Pinpoint the cell where the given text exists, returning its [X, Y] midpoint coordinate. 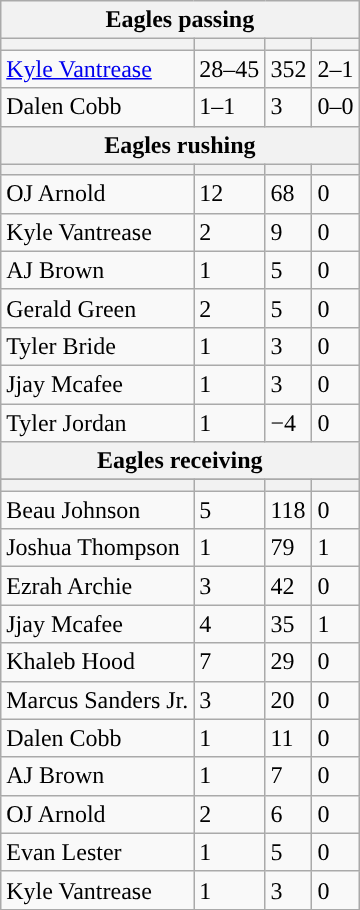
0–0 [336, 107]
Eagles receiving [180, 461]
118 [288, 510]
42 [288, 586]
79 [288, 548]
Marcus Sanders Jr. [98, 700]
−4 [288, 423]
6 [288, 814]
352 [288, 69]
Beau Johnson [98, 510]
Evan Lester [98, 852]
Eagles passing [180, 20]
20 [288, 700]
Joshua Thompson [98, 548]
68 [288, 194]
29 [288, 662]
35 [288, 624]
Gerald Green [98, 308]
28–45 [230, 69]
1–1 [230, 107]
Tyler Jordan [98, 423]
9 [288, 232]
12 [230, 194]
Tyler Bride [98, 346]
11 [288, 738]
Ezrah Archie [98, 586]
2–1 [336, 69]
4 [230, 624]
Eagles rushing [180, 145]
Khaleb Hood [98, 662]
